Find where the given text appears and provide that cell's center as (x, y) coordinate. 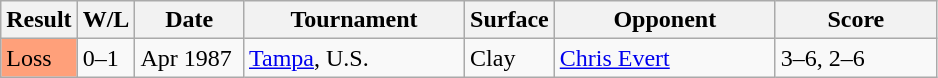
0–1 (106, 58)
Result (39, 20)
Score (856, 20)
Chris Evert (664, 58)
Date (190, 20)
Tampa, U.S. (354, 58)
Opponent (664, 20)
Apr 1987 (190, 58)
Loss (39, 58)
3–6, 2–6 (856, 58)
Clay (510, 58)
Tournament (354, 20)
Surface (510, 20)
W/L (106, 20)
